Pinpoint the cell where the given text exists, returning its [x, y] midpoint coordinate. 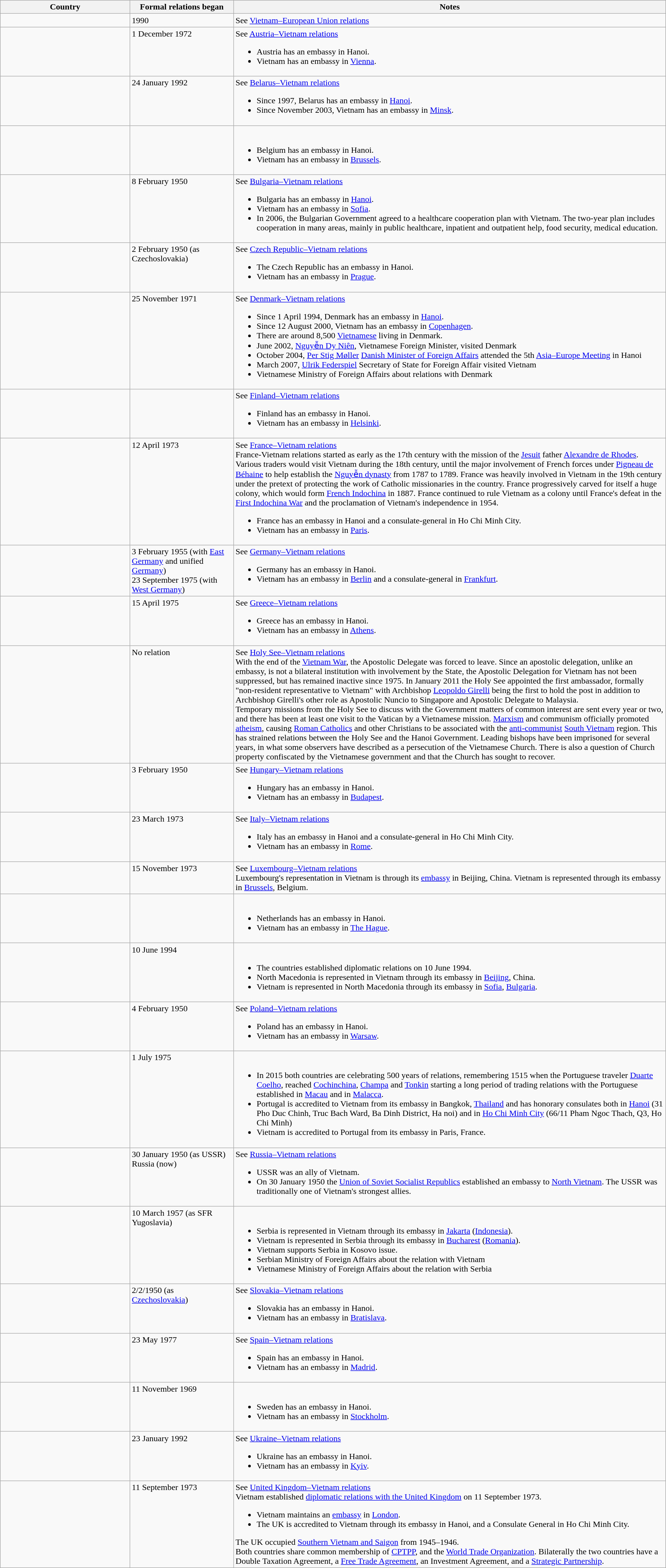
Notes [450, 7]
See Czech Republic–Vietnam relationsThe Czech Republic has an embassy in Hanoi.Vietnam has an embassy in Prague. [450, 267]
8 February 1950 [182, 209]
See Slovakia–Vietnam relationsSlovakia has an embassy in Hanoi.Vietnam has an embassy in Bratislava. [450, 1308]
1990 [182, 20]
15 November 1973 [182, 878]
11 November 1969 [182, 1407]
24 January 1992 [182, 101]
1 July 1975 [182, 1099]
Sweden has an embassy in Hanoi.Vietnam has an embassy in Stockholm. [450, 1407]
See Greece–Vietnam relationsGreece has an embassy in Hanoi.Vietnam has an embassy in Athens. [450, 621]
3 February 1950 [182, 788]
See Germany–Vietnam relationsGermany has an embassy in Hanoi.Vietnam has an embassy in Berlin and a consulate-general in Frankfurt. [450, 570]
See Vietnam–European Union relations [450, 20]
Formal relations began [182, 7]
See Poland–Vietnam relationsPoland has an embassy in Hanoi.Vietnam has an embassy in Warsaw. [450, 1026]
3 February 1955 (with East Germany and unified Germany)23 September 1975 (with West Germany) [182, 570]
23 May 1977 [182, 1358]
23 March 1973 [182, 837]
See Spain–Vietnam relationsSpain has an embassy in Hanoi.Vietnam has an embassy in Madrid. [450, 1358]
1 December 1972 [182, 52]
See Hungary–Vietnam relationsHungary has an embassy in Hanoi.Vietnam has an embassy in Budapest. [450, 788]
Country [65, 7]
25 November 1971 [182, 341]
No relation [182, 705]
See Belarus–Vietnam relationsSince 1997, Belarus has an embassy in Hanoi.Since November 2003, Vietnam has an embassy in Minsk. [450, 101]
Belgium has an embassy in Hanoi.Vietnam has an embassy in Brussels. [450, 150]
10 June 1994 [182, 972]
4 February 1950 [182, 1026]
12 April 1973 [182, 492]
11 September 1973 [182, 1524]
10 March 1957 (as SFR Yugoslavia) [182, 1245]
See Austria–Vietnam relationsAustria has an embassy in Hanoi.Vietnam has an embassy in Vienna. [450, 52]
See Ukraine–Vietnam relationsUkraine has an embassy in Hanoi.Vietnam has an embassy in Kyiv. [450, 1456]
2/2/1950 (as Czechoslovakia) [182, 1308]
23 January 1992 [182, 1456]
See Finland–Vietnam relationsFinland has an embassy in Hanoi.Vietnam has an embassy in Helsinki. [450, 414]
30 January 1950 (as USSR) Russia (now) [182, 1177]
See Italy–Vietnam relationsItaly has an embassy in Hanoi and a consulate-general in Ho Chi Minh City.Vietnam has an embassy in Rome. [450, 837]
15 April 1975 [182, 621]
2 February 1950 (as Czechoslovakia) [182, 267]
Netherlands has an embassy in Hanoi.Vietnam has an embassy in The Hague. [450, 919]
